Identify which cell holds the provided text, then report its [x, y] central coordinate. 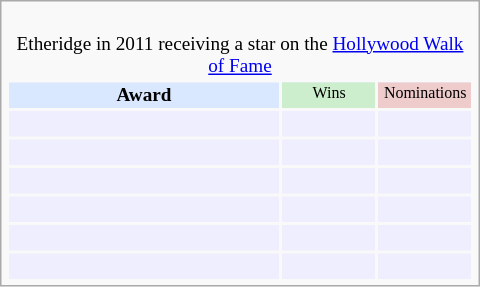
Etheridge in 2011 receiving a star on the Hollywood Walk of Fame [240, 43]
Wins [330, 95]
Nominations [426, 95]
Award [144, 95]
